Return the [x, y] coordinate for the center point of the cell that contains the specified text.  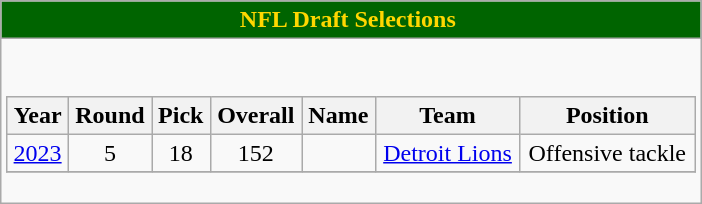
Detroit Lions [448, 153]
Round [110, 115]
5 [110, 153]
Year Round Pick Overall Name Team Position 2023 5 18 152 Detroit Lions Offensive tackle [351, 121]
Team [448, 115]
Name [339, 115]
18 [181, 153]
Year [38, 115]
Pick [181, 115]
NFL Draft Selections [351, 20]
Overall [256, 115]
Position [608, 115]
152 [256, 153]
Offensive tackle [608, 153]
2023 [38, 153]
